For the text-containing cell, return its midpoint in (X, Y) coordinate format. 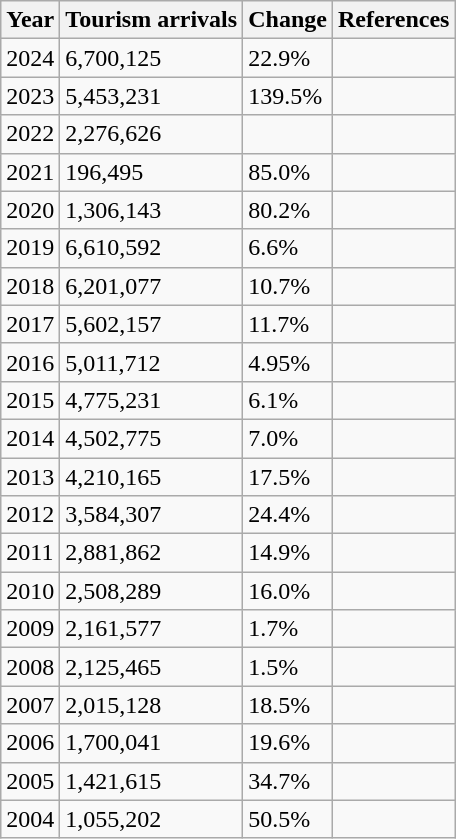
2020 (30, 210)
4.95% (288, 362)
6,700,125 (152, 58)
2004 (30, 819)
2007 (30, 705)
2,015,128 (152, 705)
2009 (30, 629)
5,453,231 (152, 96)
1.5% (288, 667)
2016 (30, 362)
2014 (30, 438)
Change (288, 20)
2018 (30, 286)
2006 (30, 743)
6,201,077 (152, 286)
19.6% (288, 743)
6,610,592 (152, 248)
6.6% (288, 248)
2012 (30, 515)
2019 (30, 248)
50.5% (288, 819)
80.2% (288, 210)
6.1% (288, 400)
1,306,143 (152, 210)
5,011,712 (152, 362)
2,276,626 (152, 134)
2022 (30, 134)
4,775,231 (152, 400)
1,700,041 (152, 743)
2024 (30, 58)
85.0% (288, 172)
References (394, 20)
2008 (30, 667)
2010 (30, 591)
24.4% (288, 515)
2015 (30, 400)
16.0% (288, 591)
2,881,862 (152, 553)
2013 (30, 477)
18.5% (288, 705)
139.5% (288, 96)
2,161,577 (152, 629)
5,602,157 (152, 324)
4,210,165 (152, 477)
1,421,615 (152, 781)
2017 (30, 324)
4,502,775 (152, 438)
3,584,307 (152, 515)
7.0% (288, 438)
1,055,202 (152, 819)
2,125,465 (152, 667)
2023 (30, 96)
34.7% (288, 781)
2021 (30, 172)
2011 (30, 553)
2,508,289 (152, 591)
14.9% (288, 553)
17.5% (288, 477)
1.7% (288, 629)
10.7% (288, 286)
Year (30, 20)
11.7% (288, 324)
2005 (30, 781)
Tourism arrivals (152, 20)
22.9% (288, 58)
196,495 (152, 172)
